Return [X, Y] of the center of cell containing provided text 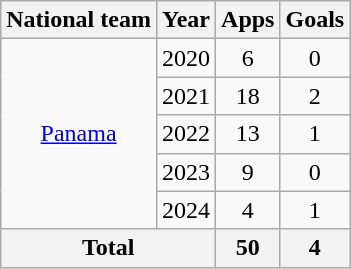
2021 [186, 96]
2 [315, 96]
9 [248, 172]
13 [248, 134]
2024 [186, 210]
6 [248, 58]
2020 [186, 58]
2023 [186, 172]
Goals [315, 20]
National team [79, 20]
Total [108, 248]
Apps [248, 20]
Panama [79, 134]
18 [248, 96]
50 [248, 248]
Year [186, 20]
2022 [186, 134]
